Return the [x, y] coordinate for the center point of the cell that contains the specified text.  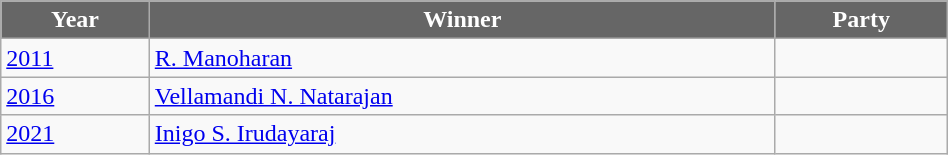
2016 [75, 96]
2021 [75, 134]
R. Manoharan [462, 58]
Party [861, 20]
Inigo S. Irudayaraj [462, 134]
Year [75, 20]
2011 [75, 58]
Winner [462, 20]
Vellamandi N. Natarajan [462, 96]
